Provide the [x, y] coordinate of the cell's center where the given text is located.  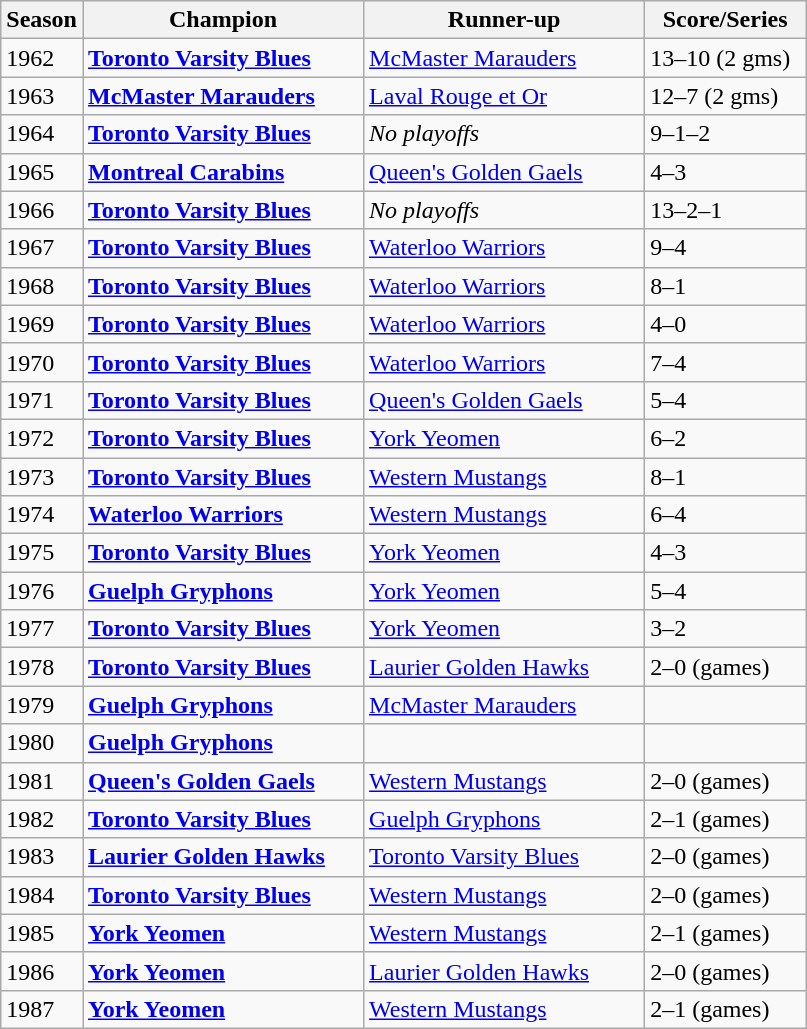
1970 [42, 362]
1962 [42, 58]
9–4 [726, 248]
1986 [42, 971]
1967 [42, 248]
Season [42, 20]
1979 [42, 705]
1984 [42, 895]
1972 [42, 438]
1968 [42, 286]
7–4 [726, 362]
1982 [42, 819]
1966 [42, 210]
Montreal Carabins [222, 172]
3–2 [726, 629]
1963 [42, 96]
1969 [42, 324]
1973 [42, 477]
1975 [42, 553]
1987 [42, 1009]
Score/Series [726, 20]
4–0 [726, 324]
1978 [42, 667]
1977 [42, 629]
1965 [42, 172]
1974 [42, 515]
6–4 [726, 515]
1976 [42, 591]
1971 [42, 400]
1983 [42, 857]
Runner-up [504, 20]
Laval Rouge et Or [504, 96]
13–10 (2 gms) [726, 58]
1985 [42, 933]
13–2–1 [726, 210]
6–2 [726, 438]
9–1–2 [726, 134]
12–7 (2 gms) [726, 96]
1980 [42, 743]
1981 [42, 781]
Champion [222, 20]
1964 [42, 134]
